Detect which cell encompasses the target text, then output its (X, Y) center coordinate. 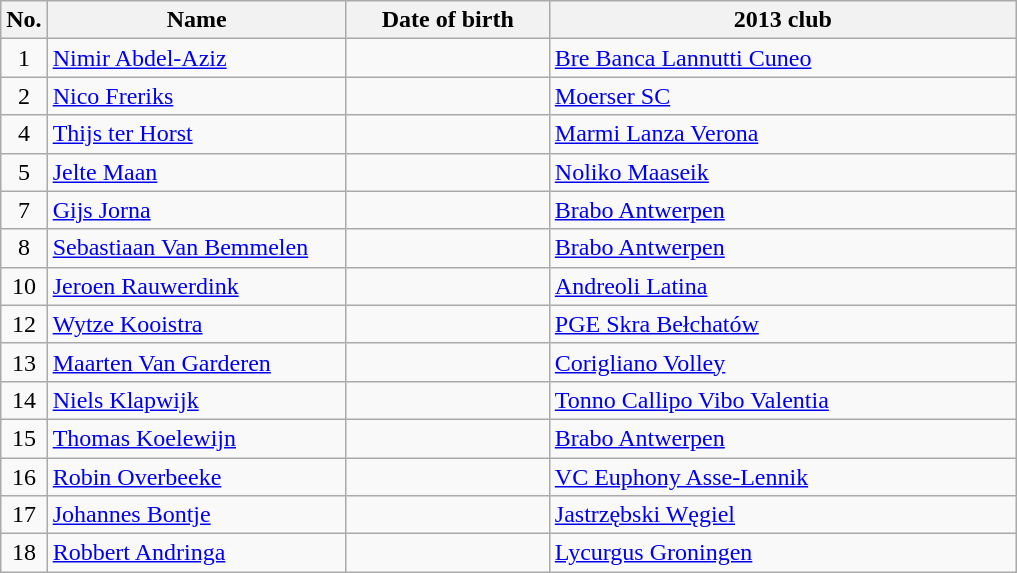
8 (24, 248)
2 (24, 96)
Sebastiaan Van Bemmelen (196, 248)
Gijs Jorna (196, 210)
Robin Overbeeke (196, 477)
14 (24, 400)
Nico Freriks (196, 96)
Andreoli Latina (782, 286)
Nimir Abdel-Aziz (196, 58)
Wytze Kooistra (196, 324)
Date of birth (448, 20)
13 (24, 362)
10 (24, 286)
Marmi Lanza Verona (782, 134)
Maarten Van Garderen (196, 362)
Thomas Koelewijn (196, 438)
Name (196, 20)
Robbert Andringa (196, 553)
VC Euphony Asse-Lennik (782, 477)
Moerser SC (782, 96)
Bre Banca Lannutti Cuneo (782, 58)
5 (24, 172)
Jeroen Rauwerdink (196, 286)
18 (24, 553)
Thijs ter Horst (196, 134)
Tonno Callipo Vibo Valentia (782, 400)
16 (24, 477)
Jastrzębski Węgiel (782, 515)
PGE Skra Bełchatów (782, 324)
Jelte Maan (196, 172)
Corigliano Volley (782, 362)
Lycurgus Groningen (782, 553)
Noliko Maaseik (782, 172)
No. (24, 20)
Johannes Bontje (196, 515)
4 (24, 134)
7 (24, 210)
Niels Klapwijk (196, 400)
15 (24, 438)
17 (24, 515)
2013 club (782, 20)
12 (24, 324)
1 (24, 58)
